Extract the (X, Y) coordinate from the center of the cell holding the provided text.  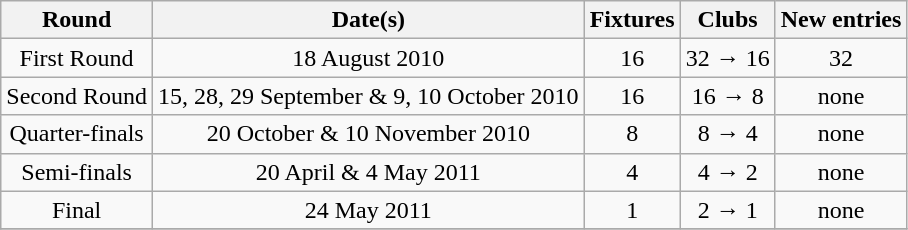
18 August 2010 (368, 58)
32 (841, 58)
4 → 2 (728, 172)
32 → 16 (728, 58)
Fixtures (632, 20)
Semi-finals (77, 172)
Round (77, 20)
8 → 4 (728, 134)
4 (632, 172)
New entries (841, 20)
20 April & 4 May 2011 (368, 172)
Final (77, 210)
Quarter-finals (77, 134)
1 (632, 210)
24 May 2011 (368, 210)
Date(s) (368, 20)
Second Round (77, 96)
15, 28, 29 September & 9, 10 October 2010 (368, 96)
16 → 8 (728, 96)
2 → 1 (728, 210)
20 October & 10 November 2010 (368, 134)
Clubs (728, 20)
8 (632, 134)
First Round (77, 58)
